Identify which cell holds the provided text, then report its (X, Y) central coordinate. 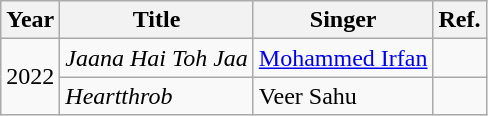
Mohammed Irfan (343, 58)
Jaana Hai Toh Jaa (157, 58)
2022 (30, 77)
Title (157, 20)
Year (30, 20)
Veer Sahu (343, 96)
Singer (343, 20)
Ref. (460, 20)
Heartthrob (157, 96)
